Return [x, y] of the center of cell containing provided text 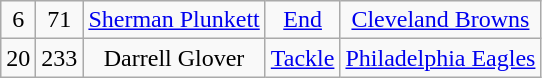
6 [18, 20]
Philadelphia Eagles [440, 58]
Tackle [302, 58]
233 [60, 58]
Sherman Plunkett [174, 20]
71 [60, 20]
Darrell Glover [174, 58]
Cleveland Browns [440, 20]
20 [18, 58]
End [302, 20]
